Identify which cell holds the provided text, then report its [x, y] central coordinate. 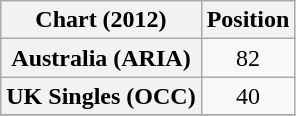
Australia (ARIA) [101, 58]
40 [248, 96]
Chart (2012) [101, 20]
UK Singles (OCC) [101, 96]
Position [248, 20]
82 [248, 58]
